Provide the [X, Y] coordinate of the cell's center where the given text is located.  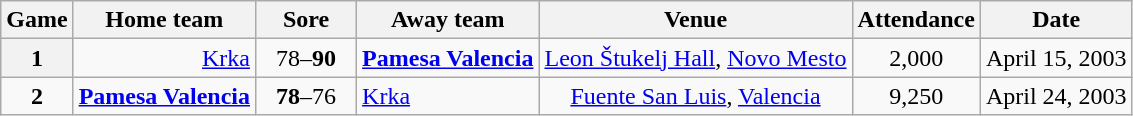
Away team [448, 20]
Venue [696, 20]
Date [1056, 20]
April 15, 2003 [1056, 58]
1 [37, 58]
Home team [164, 20]
78–90 [306, 58]
Fuente San Luis, Valencia [696, 96]
Sore [306, 20]
Leon Štukelj Hall, Novo Mesto [696, 58]
Attendance [916, 20]
2 [37, 96]
2,000 [916, 58]
78–76 [306, 96]
9,250 [916, 96]
Game [37, 20]
April 24, 2003 [1056, 96]
